Find where the given text appears and provide that cell's center as (X, Y) coordinate. 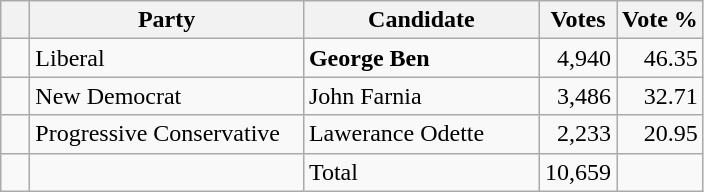
20.95 (660, 134)
10,659 (578, 172)
Vote % (660, 20)
Votes (578, 20)
John Farnia (421, 96)
Lawerance Odette (421, 134)
Progressive Conservative (167, 134)
4,940 (578, 58)
Candidate (421, 20)
2,233 (578, 134)
Liberal (167, 58)
46.35 (660, 58)
George Ben (421, 58)
Party (167, 20)
3,486 (578, 96)
New Democrat (167, 96)
32.71 (660, 96)
Total (421, 172)
